Output the (X, Y) coordinate of the center of the cell containing the given text.  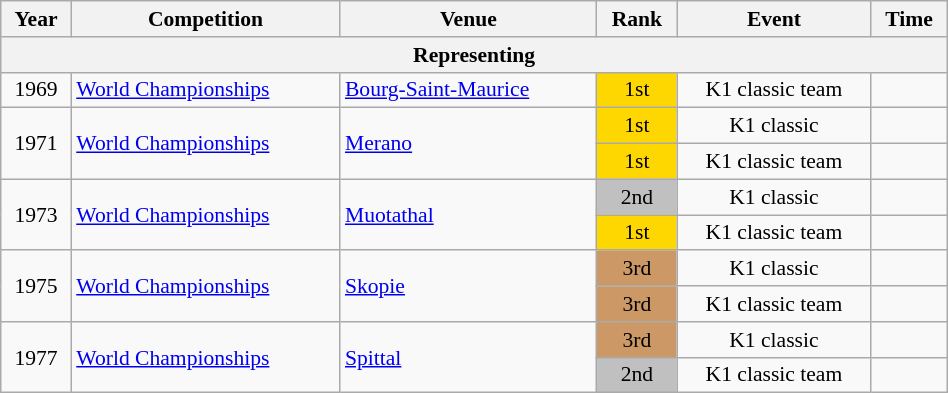
Venue (468, 19)
Competition (206, 19)
Bourg-Saint-Maurice (468, 90)
Representing (474, 55)
Rank (637, 19)
1971 (36, 144)
1977 (36, 358)
Event (774, 19)
Spittal (468, 358)
Merano (468, 144)
Year (36, 19)
Skopie (468, 286)
Time (909, 19)
1973 (36, 214)
1975 (36, 286)
1969 (36, 90)
Muotathal (468, 214)
